Return the [x, y] coordinate for the center point of the cell that contains the specified text.  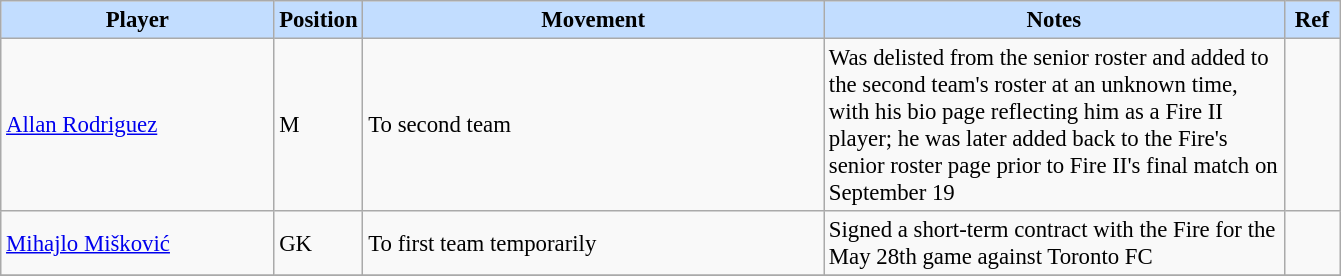
Player [138, 20]
M [318, 126]
Signed a short-term contract with the Fire for the May 28th game against Toronto FC [1054, 244]
GK [318, 244]
Position [318, 20]
Notes [1054, 20]
To second team [594, 126]
Movement [594, 20]
Mihajlo Mišković [138, 244]
Allan Rodriguez [138, 126]
Ref [1312, 20]
To first team temporarily [594, 244]
